Identify which cell holds the provided text, then report its [X, Y] central coordinate. 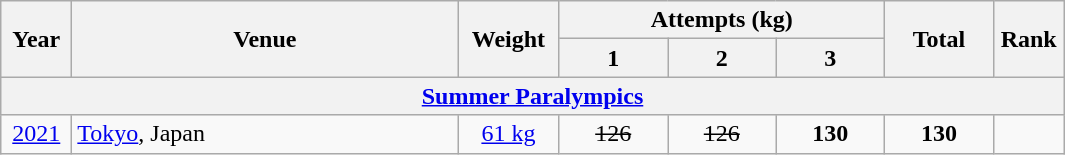
1 [614, 58]
Year [36, 39]
Venue [265, 39]
Tokyo, Japan [265, 134]
2 [722, 58]
Total [940, 39]
Rank [1028, 39]
61 kg [508, 134]
3 [830, 58]
Summer Paralympics [533, 96]
Weight [508, 39]
2021 [36, 134]
Attempts (kg) [722, 20]
